Output the (x, y) coordinate of the center of the cell containing the given text.  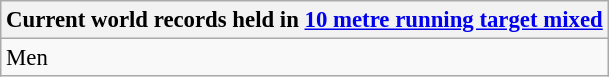
Men (304, 58)
Current world records held in 10 metre running target mixed (304, 20)
